Determine the (x, y) coordinate at the center of the cell enclosing the given text.  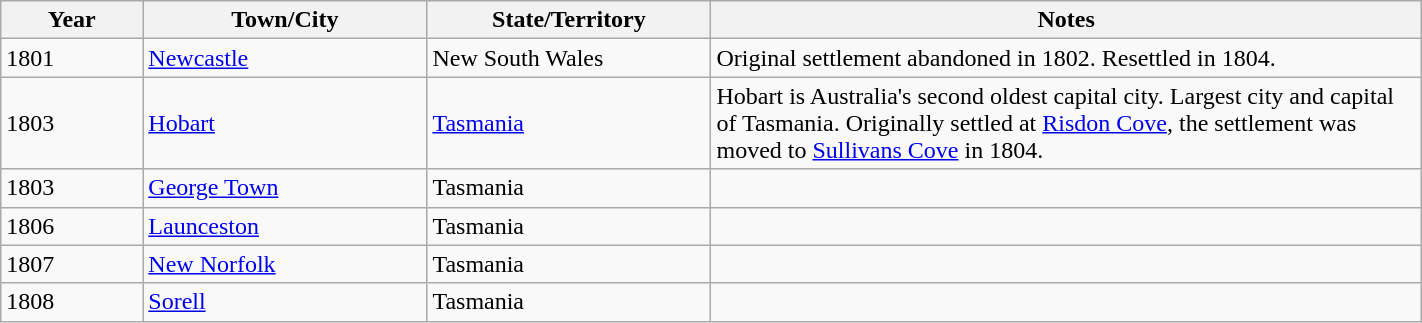
Original settlement abandoned in 1802. Resettled in 1804. (1066, 58)
Hobart (285, 123)
1801 (72, 58)
1807 (72, 264)
Newcastle (285, 58)
1808 (72, 302)
Sorell (285, 302)
George Town (285, 188)
1806 (72, 226)
State/Territory (569, 20)
Notes (1066, 20)
New Norfolk (285, 264)
New South Wales (569, 58)
Town/City (285, 20)
Launceston (285, 226)
Year (72, 20)
